Scan for the cell matching the given text and deliver its (X, Y) coordinate at center. 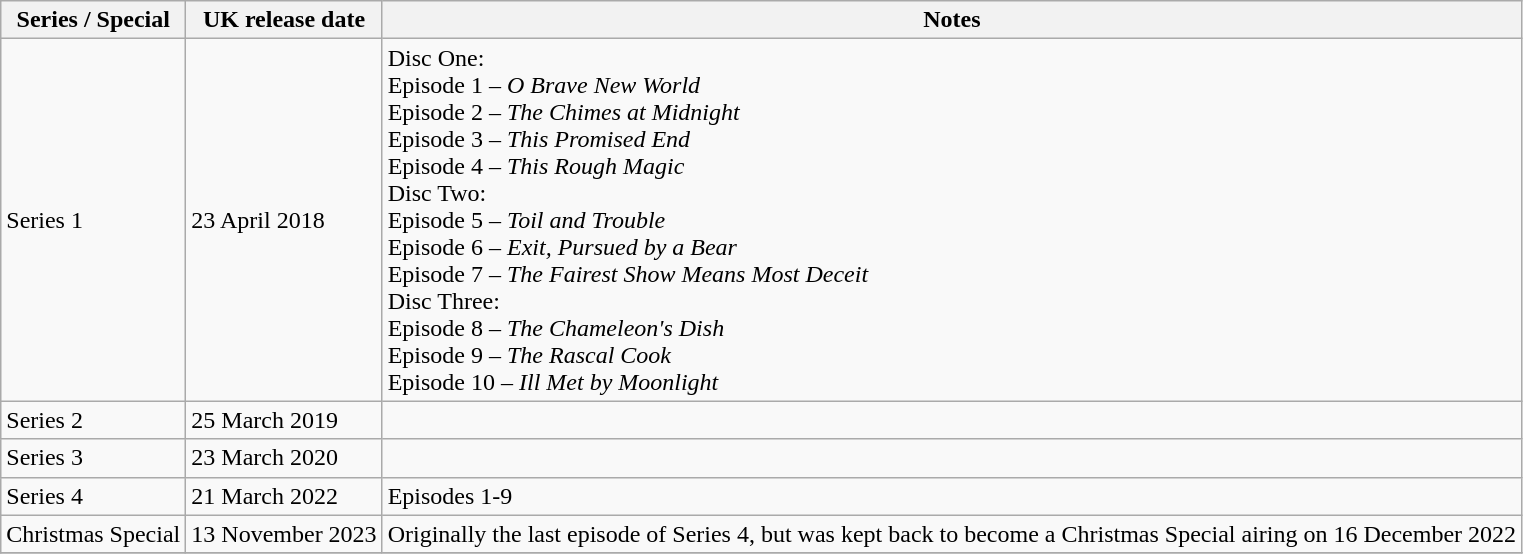
Series / Special (94, 20)
UK release date (284, 20)
13 November 2023 (284, 534)
Notes (952, 20)
25 March 2019 (284, 420)
Series 1 (94, 220)
Series 3 (94, 458)
21 March 2022 (284, 496)
Series 4 (94, 496)
Episodes 1-9 (952, 496)
23 April 2018 (284, 220)
Originally the last episode of Series 4, but was kept back to become a Christmas Special airing on 16 December 2022 (952, 534)
Christmas Special (94, 534)
23 March 2020 (284, 458)
Series 2 (94, 420)
